Locate the cell with the specified text and output its [X, Y] center coordinate. 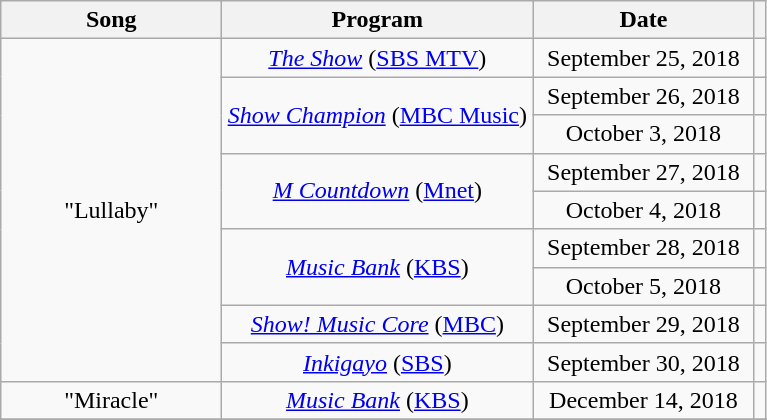
September 25, 2018 [644, 58]
Show Champion (MBC Music) [378, 115]
M Countdown (Mnet) [378, 191]
Song [112, 20]
September 30, 2018 [644, 362]
September 29, 2018 [644, 324]
October 5, 2018 [644, 286]
September 26, 2018 [644, 96]
Date [644, 20]
September 27, 2018 [644, 172]
October 3, 2018 [644, 134]
"Lullaby" [112, 210]
September 28, 2018 [644, 248]
"Miracle" [112, 400]
Program [378, 20]
Show! Music Core (MBC) [378, 324]
Inkigayo (SBS) [378, 362]
The Show (SBS MTV) [378, 58]
December 14, 2018 [644, 400]
October 4, 2018 [644, 210]
